Search for the cell housing the specified text and yield its (X, Y) center coordinate. 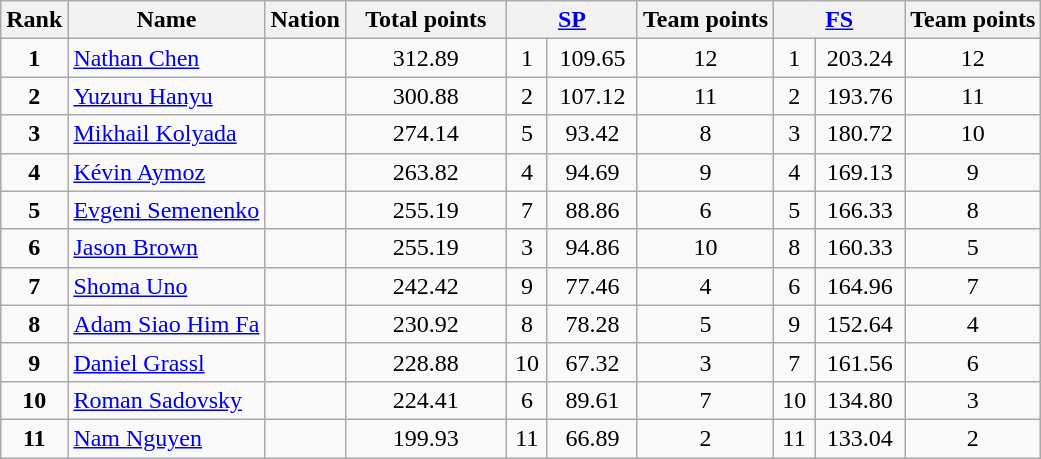
67.32 (592, 362)
Kévin Aymoz (166, 172)
93.42 (592, 134)
300.88 (426, 96)
180.72 (860, 134)
160.33 (860, 248)
Evgeni Semenenko (166, 210)
88.86 (592, 210)
Shoma Uno (166, 286)
Nam Nguyen (166, 438)
Total points (426, 20)
SP (572, 20)
224.41 (426, 400)
203.24 (860, 58)
193.76 (860, 96)
312.89 (426, 58)
Daniel Grassl (166, 362)
199.93 (426, 438)
Nathan Chen (166, 58)
230.92 (426, 324)
77.46 (592, 286)
133.04 (860, 438)
263.82 (426, 172)
Name (166, 20)
166.33 (860, 210)
Rank (34, 20)
78.28 (592, 324)
Adam Siao Him Fa (166, 324)
94.69 (592, 172)
Jason Brown (166, 248)
89.61 (592, 400)
Roman Sadovsky (166, 400)
152.64 (860, 324)
107.12 (592, 96)
Nation (305, 20)
66.89 (592, 438)
94.86 (592, 248)
FS (840, 20)
228.88 (426, 362)
164.96 (860, 286)
161.56 (860, 362)
109.65 (592, 58)
Mikhail Kolyada (166, 134)
169.13 (860, 172)
Yuzuru Hanyu (166, 96)
242.42 (426, 286)
274.14 (426, 134)
134.80 (860, 400)
